Pinpoint the cell where the given text exists, returning its [x, y] midpoint coordinate. 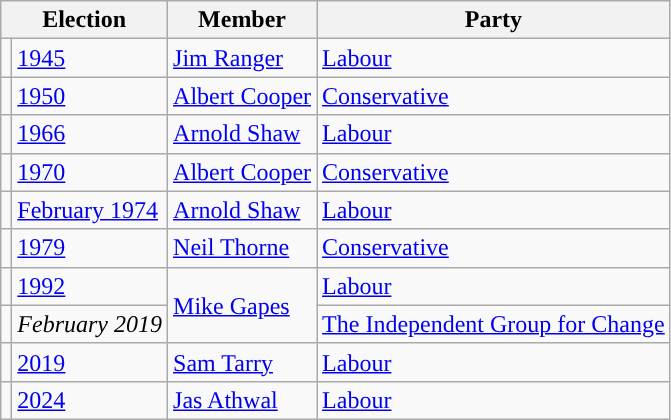
2019 [90, 362]
Mike Gapes [242, 305]
Sam Tarry [242, 362]
Member [242, 20]
February 1974 [90, 210]
The Independent Group for Change [494, 324]
Party [494, 20]
Election [84, 20]
Jim Ranger [242, 58]
1966 [90, 134]
1945 [90, 58]
February 2019 [90, 324]
1992 [90, 286]
2024 [90, 400]
1970 [90, 172]
Jas Athwal [242, 400]
Neil Thorne [242, 248]
1979 [90, 248]
1950 [90, 96]
